Provide the (x, y) coordinate of the cell's center where the given text is located.  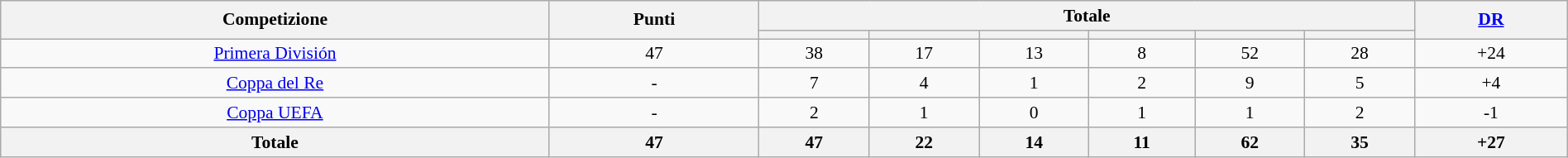
+4 (1492, 83)
5 (1360, 83)
DR (1492, 20)
11 (1142, 141)
7 (814, 83)
+27 (1492, 141)
-1 (1492, 113)
38 (814, 53)
8 (1142, 53)
+24 (1492, 53)
Punti (654, 20)
Coppa del Re (275, 83)
9 (1250, 83)
35 (1360, 141)
4 (925, 83)
52 (1250, 53)
28 (1360, 53)
17 (925, 53)
Coppa UEFA (275, 113)
13 (1034, 53)
Competizione (275, 20)
22 (925, 141)
62 (1250, 141)
Primera División (275, 53)
0 (1034, 113)
14 (1034, 141)
